For the text-containing cell, return its midpoint in [X, Y] coordinate format. 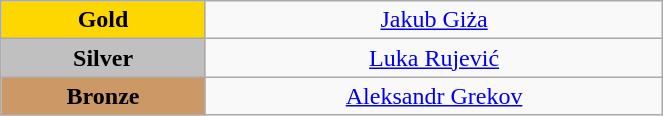
Gold [104, 20]
Luka Rujević [434, 58]
Silver [104, 58]
Bronze [104, 96]
Jakub Giża [434, 20]
Aleksandr Grekov [434, 96]
